Pinpoint the cell where the given text exists, returning its (x, y) midpoint coordinate. 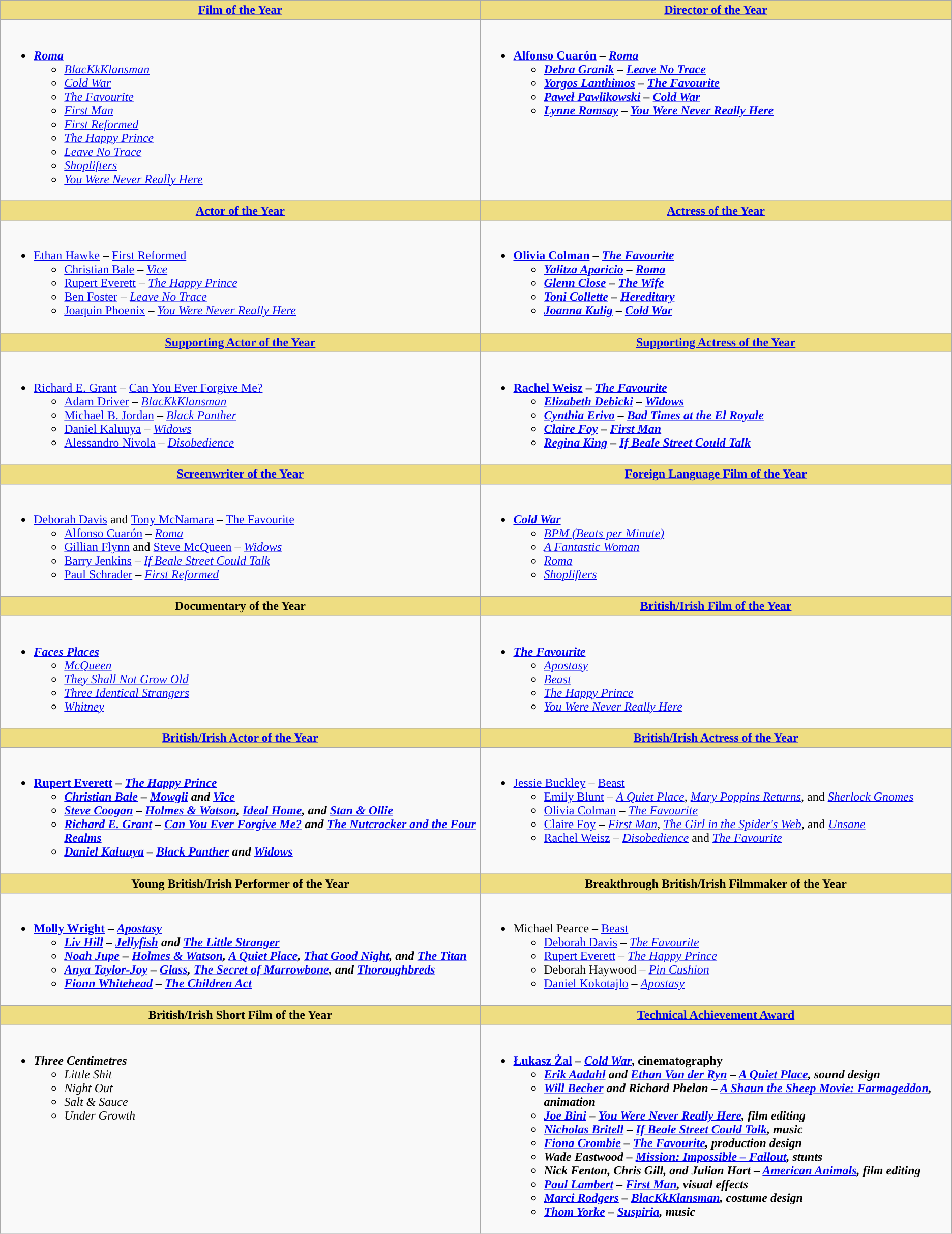
Technical Achievement Award (716, 1015)
Michael Pearce – BeastDeborah Davis – The FavouriteRupert Everett – The Happy PrinceDeborah Haywood – Pin CushionDaniel Kokotajlo – Apostasy (716, 949)
Actor of the Year (240, 211)
Supporting Actress of the Year (716, 342)
Supporting Actor of the Year (240, 342)
Breakthrough British/Irish Filmmaker of the Year (716, 884)
British/Irish Film of the Year (716, 606)
Screenwriter of the Year (240, 474)
British/Irish Short Film of the Year (240, 1015)
Documentary of the Year (240, 606)
Foreign Language Film of the Year (716, 474)
Young British/Irish Performer of the Year (240, 884)
Actress of the Year (716, 211)
RomaBlacKkKlansmanCold WarThe FavouriteFirst ManFirst ReformedThe Happy PrinceLeave No TraceShopliftersYou Were Never Really Here (240, 110)
Film of the Year (240, 10)
British/Irish Actor of the Year (240, 738)
Three CentimetresLittle ShitNight OutSalt & SauceUnder Growth (240, 1129)
Faces PlacesMcQueenThey Shall Not Grow OldThree Identical StrangersWhitney (240, 671)
British/Irish Actress of the Year (716, 738)
Cold WarBPM (Beats per Minute)A Fantastic WomanRomaShoplifters (716, 540)
Olivia Colman – The FavouriteYalitza Aparicio – RomaGlenn Close – The WifeToni Collette – HereditaryJoanna Kulig – Cold War (716, 277)
The FavouriteApostasyBeastThe Happy PrinceYou Were Never Really Here (716, 671)
Director of the Year (716, 10)
